Search for the cell housing the specified text and yield its (x, y) center coordinate. 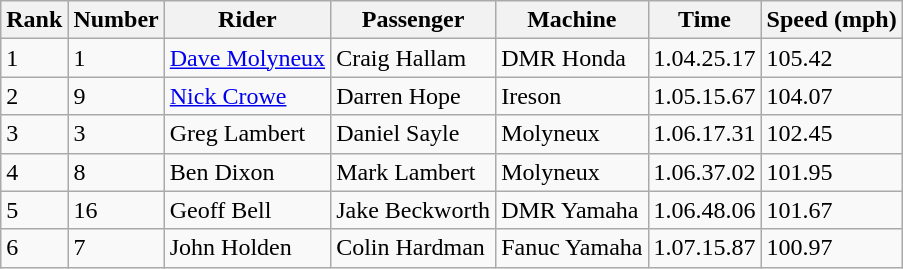
Jake Beckworth (414, 210)
Passenger (414, 20)
Speed (mph) (832, 20)
Time (704, 20)
1.07.15.87 (704, 248)
104.07 (832, 96)
Fanuc Yamaha (572, 248)
John Holden (247, 248)
Geoff Bell (247, 210)
6 (34, 248)
Rank (34, 20)
Daniel Sayle (414, 134)
DMR Yamaha (572, 210)
Ireson (572, 96)
105.42 (832, 58)
Craig Hallam (414, 58)
Greg Lambert (247, 134)
16 (116, 210)
1.04.25.17 (704, 58)
Mark Lambert (414, 172)
7 (116, 248)
Colin Hardman (414, 248)
2 (34, 96)
Darren Hope (414, 96)
Dave Molyneux (247, 58)
100.97 (832, 248)
Number (116, 20)
4 (34, 172)
102.45 (832, 134)
1.06.37.02 (704, 172)
1.06.17.31 (704, 134)
DMR Honda (572, 58)
101.67 (832, 210)
Rider (247, 20)
101.95 (832, 172)
1.06.48.06 (704, 210)
9 (116, 96)
5 (34, 210)
8 (116, 172)
Nick Crowe (247, 96)
Machine (572, 20)
Ben Dixon (247, 172)
1.05.15.67 (704, 96)
